Detect which cell encompasses the target text, then output its [X, Y] center coordinate. 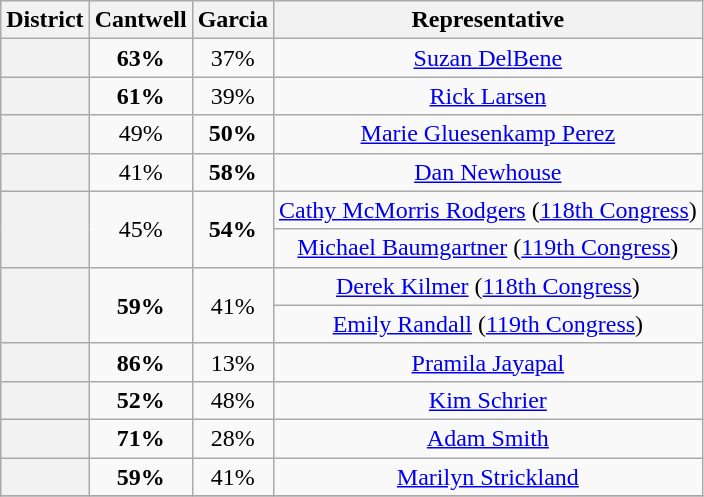
58% [232, 172]
Kim Schrier [488, 400]
Cantwell [140, 20]
39% [232, 96]
Marilyn Strickland [488, 477]
45% [140, 229]
13% [232, 362]
63% [140, 58]
48% [232, 400]
Emily Randall (119th Congress) [488, 324]
Dan Newhouse [488, 172]
52% [140, 400]
71% [140, 438]
Marie Gluesenkamp Perez [488, 134]
Derek Kilmer (118th Congress) [488, 286]
Garcia [232, 20]
28% [232, 438]
Representative [488, 20]
Cathy McMorris Rodgers (118th Congress) [488, 210]
Michael Baumgartner (119th Congress) [488, 248]
61% [140, 96]
Pramila Jayapal [488, 362]
37% [232, 58]
Rick Larsen [488, 96]
50% [232, 134]
Suzan DelBene [488, 58]
District [45, 20]
Adam Smith [488, 438]
86% [140, 362]
54% [232, 229]
49% [140, 134]
